Locate the cell with the specified text and output its (x, y) center coordinate. 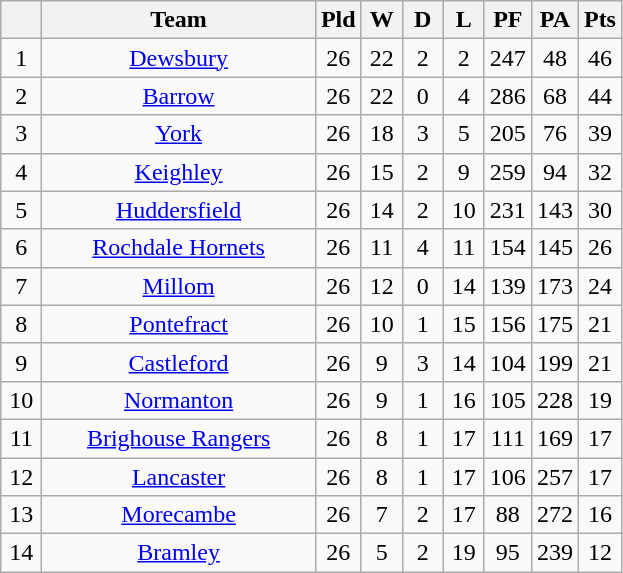
259 (508, 172)
18 (382, 134)
145 (554, 248)
106 (508, 477)
Castleford (179, 362)
105 (508, 400)
104 (508, 362)
143 (554, 210)
W (382, 20)
239 (554, 553)
48 (554, 58)
PF (508, 20)
228 (554, 400)
173 (554, 286)
44 (600, 96)
139 (508, 286)
Brighouse Rangers (179, 438)
PA (554, 20)
Pts (600, 20)
Keighley (179, 172)
Rochdale Hornets (179, 248)
Morecambe (179, 515)
286 (508, 96)
46 (600, 58)
Huddersfield (179, 210)
88 (508, 515)
6 (22, 248)
Dewsbury (179, 58)
Pld (338, 20)
Normanton (179, 400)
247 (508, 58)
13 (22, 515)
205 (508, 134)
272 (554, 515)
L (464, 20)
Pontefract (179, 324)
154 (508, 248)
York (179, 134)
Millom (179, 286)
39 (600, 134)
24 (600, 286)
175 (554, 324)
Barrow (179, 96)
32 (600, 172)
68 (554, 96)
76 (554, 134)
30 (600, 210)
94 (554, 172)
111 (508, 438)
231 (508, 210)
Lancaster (179, 477)
Bramley (179, 553)
156 (508, 324)
Team (179, 20)
169 (554, 438)
257 (554, 477)
199 (554, 362)
95 (508, 553)
D (422, 20)
